Search for the cell housing the specified text and yield its [x, y] center coordinate. 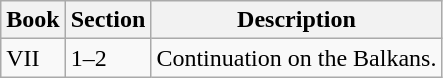
VII [33, 58]
Continuation on the Balkans. [296, 58]
Section [108, 20]
Description [296, 20]
1–2 [108, 58]
Book [33, 20]
